Locate the cell with the specified text and output its [X, Y] center coordinate. 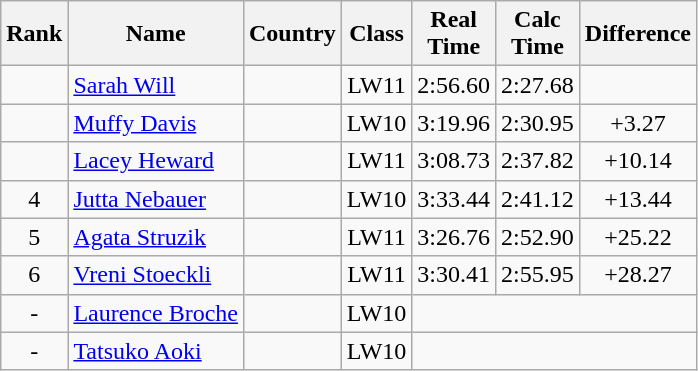
Lacey Heward [156, 161]
3:08.73 [454, 161]
2:27.68 [538, 85]
2:52.90 [538, 237]
Sarah Will [156, 85]
Class [376, 34]
3:33.44 [454, 199]
+13.44 [638, 199]
Tatsuko Aoki [156, 351]
Laurence Broche [156, 313]
Difference [638, 34]
+25.22 [638, 237]
Name [156, 34]
3:30.41 [454, 275]
Agata Struzik [156, 237]
2:41.12 [538, 199]
Country [292, 34]
2:30.95 [538, 123]
+10.14 [638, 161]
2:55.95 [538, 275]
4 [34, 199]
2:37.82 [538, 161]
3:26.76 [454, 237]
Rank [34, 34]
Vreni Stoeckli [156, 275]
3:19.96 [454, 123]
5 [34, 237]
2:56.60 [454, 85]
CalcTime [538, 34]
+28.27 [638, 275]
+3.27 [638, 123]
Muffy Davis [156, 123]
RealTime [454, 34]
Jutta Nebauer [156, 199]
6 [34, 275]
